Return the (x, y) coordinate for the center point of the cell that contains the specified text.  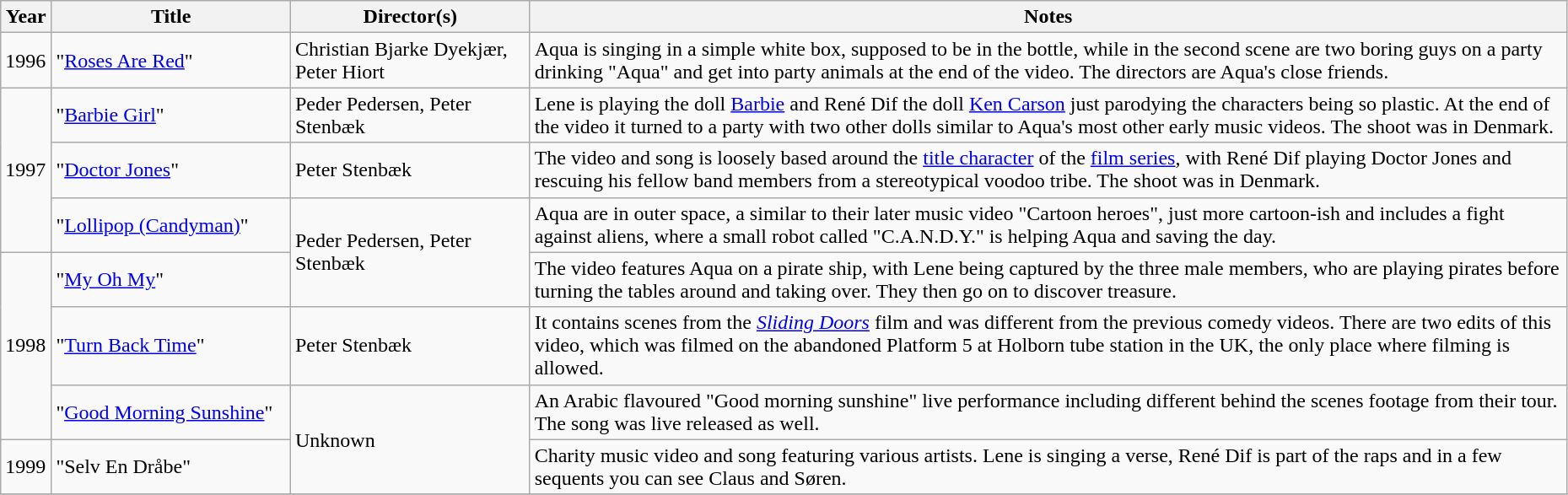
1997 (26, 170)
"My Oh My" (171, 280)
"Roses Are Red" (171, 61)
"Doctor Jones" (171, 170)
Unknown (410, 439)
1998 (26, 346)
"Turn Back Time" (171, 346)
"Selv En Dråbe" (171, 467)
Director(s) (410, 17)
Title (171, 17)
"Good Morning Sunshine" (171, 412)
1996 (26, 61)
Year (26, 17)
"Lollipop (Candyman)" (171, 224)
Notes (1048, 17)
"Barbie Girl" (171, 115)
1999 (26, 467)
Christian Bjarke Dyekjær, Peter Hiort (410, 61)
